Identify which cell holds the provided text, then report its [X, Y] central coordinate. 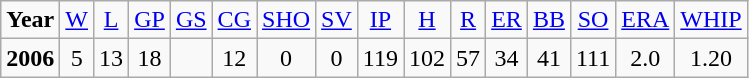
W [77, 20]
CG [234, 20]
SV [337, 20]
IP [380, 20]
L [112, 20]
12 [234, 58]
BB [548, 20]
H [428, 20]
GP [150, 20]
ER [507, 20]
R [468, 20]
GS [191, 20]
Year [30, 20]
111 [592, 58]
WHIP [711, 20]
ERA [646, 20]
18 [150, 58]
2.0 [646, 58]
13 [112, 58]
102 [428, 58]
2006 [30, 58]
5 [77, 58]
34 [507, 58]
41 [548, 58]
57 [468, 58]
1.20 [711, 58]
SO [592, 20]
119 [380, 58]
SHO [286, 20]
